Return [x, y] of the center of cell containing provided text 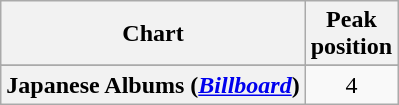
Japanese Albums (Billboard) [153, 85]
Chart [153, 34]
Peakposition [351, 34]
4 [351, 85]
